Output the (x, y) coordinate of the center of the cell containing the given text.  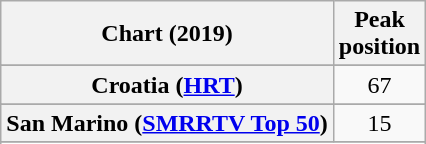
67 (379, 85)
Peakposition (379, 34)
15 (379, 123)
San Marino (SMRRTV Top 50) (168, 123)
Croatia (HRT) (168, 85)
Chart (2019) (168, 34)
